Pinpoint the cell where the given text exists, returning its [X, Y] midpoint coordinate. 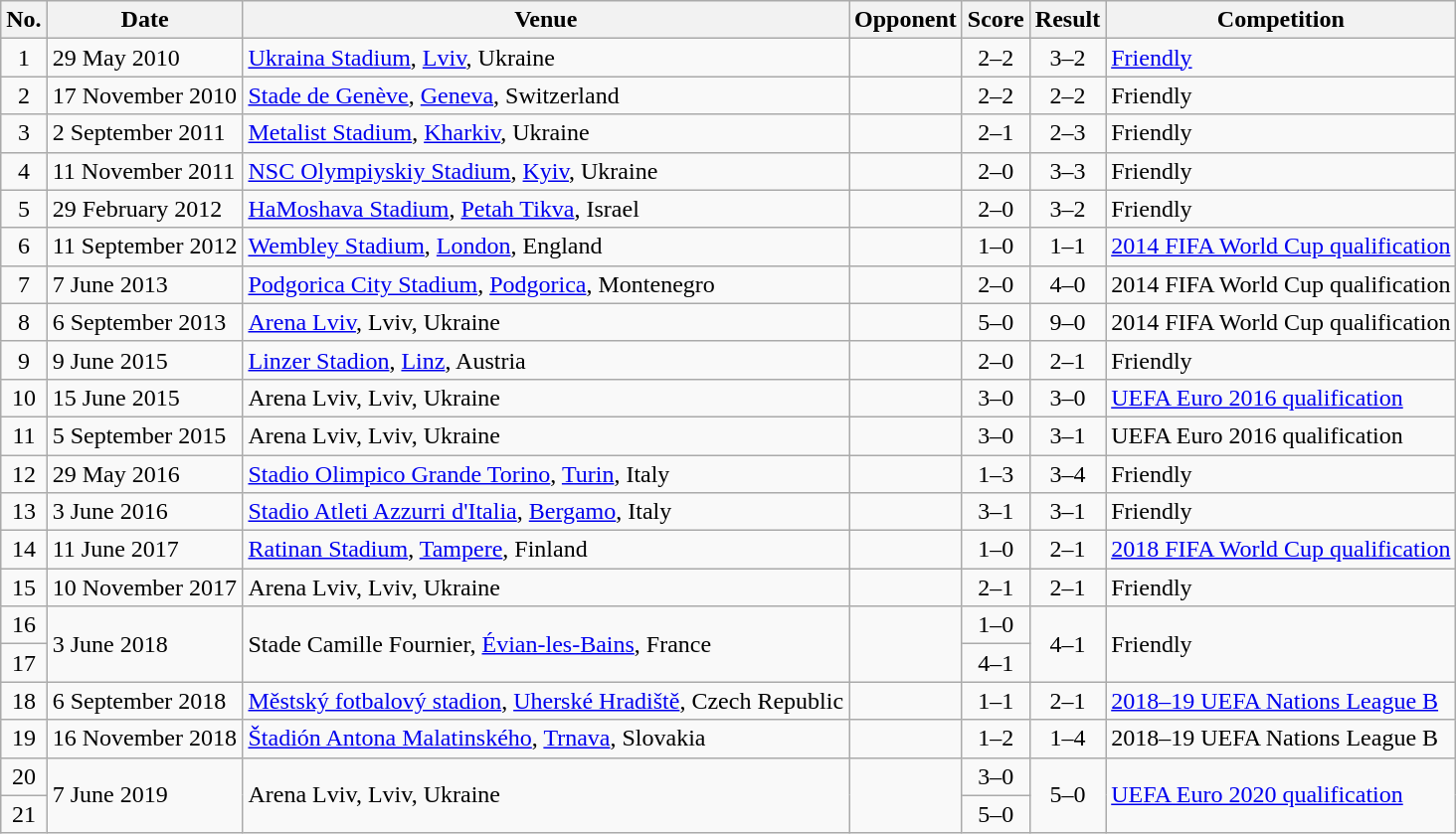
29 February 2012 [145, 209]
6 September 2013 [145, 322]
19 [24, 739]
4–0 [1067, 284]
17 [24, 663]
No. [24, 20]
20 [24, 776]
9 June 2015 [145, 360]
1–4 [1067, 739]
Podgorica City Stadium, Podgorica, Montenegro [546, 284]
3 [24, 133]
9 [24, 360]
29 May 2016 [145, 474]
Metalist Stadium, Kharkiv, Ukraine [546, 133]
3 June 2018 [145, 644]
11 [24, 435]
Ukraina Stadium, Lviv, Ukraine [546, 58]
21 [24, 814]
UEFA Euro 2020 qualification [1281, 795]
6 [24, 247]
Score [996, 20]
7 June 2013 [145, 284]
11 June 2017 [145, 550]
29 May 2010 [145, 58]
1–3 [996, 474]
7 [24, 284]
Venue [546, 20]
14 [24, 550]
3–3 [1067, 171]
15 June 2015 [145, 398]
17 November 2010 [145, 95]
12 [24, 474]
9–0 [1067, 322]
Ratinan Stadium, Tampere, Finland [546, 550]
Stadio Olimpico Grande Torino, Turin, Italy [546, 474]
Competition [1281, 20]
Městský fotbalový stadion, Uherské Hradiště, Czech Republic [546, 701]
1–2 [996, 739]
16 [24, 625]
Date [145, 20]
8 [24, 322]
2–3 [1067, 133]
NSC Olympiyskiy Stadium, Kyiv, Ukraine [546, 171]
5 [24, 209]
Stadio Atleti Azzurri d'Italia, Bergamo, Italy [546, 512]
6 September 2018 [145, 701]
10 [24, 398]
13 [24, 512]
3 June 2016 [145, 512]
5 September 2015 [145, 435]
16 November 2018 [145, 739]
2 [24, 95]
2018 FIFA World Cup qualification [1281, 550]
Linzer Stadion, Linz, Austria [546, 360]
4 [24, 171]
7 June 2019 [145, 795]
11 September 2012 [145, 247]
Result [1067, 20]
11 November 2011 [145, 171]
10 November 2017 [145, 587]
Wembley Stadium, London, England [546, 247]
Opponent [906, 20]
Štadión Antona Malatinského, Trnava, Slovakia [546, 739]
Stade de Genève, Geneva, Switzerland [546, 95]
1 [24, 58]
2 September 2011 [145, 133]
15 [24, 587]
18 [24, 701]
Stade Camille Fournier, Évian-les-Bains, France [546, 644]
HaMoshava Stadium, Petah Tikva, Israel [546, 209]
3–4 [1067, 474]
